Return the (x, y) coordinate for the center point of the cell that contains the specified text.  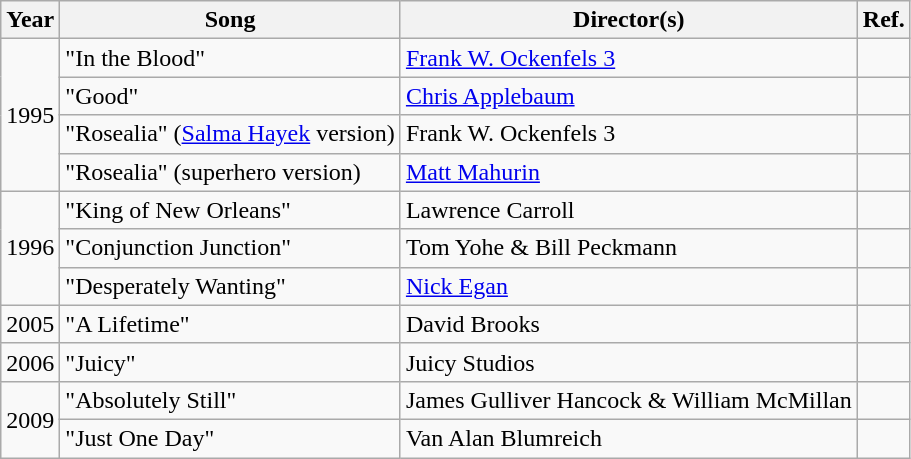
"Desperately Wanting" (230, 286)
"Just One Day" (230, 438)
1995 (30, 115)
"King of New Orleans" (230, 210)
Nick Egan (628, 286)
Van Alan Blumreich (628, 438)
James Gulliver Hancock & William McMillan (628, 400)
"A Lifetime" (230, 324)
David Brooks (628, 324)
Director(s) (628, 20)
Matt Mahurin (628, 172)
Tom Yohe & Bill Peckmann (628, 248)
2006 (30, 362)
"In the Blood" (230, 58)
2009 (30, 419)
"Juicy" (230, 362)
Ref. (884, 20)
Lawrence Carroll (628, 210)
Year (30, 20)
"Good" (230, 96)
1996 (30, 248)
"Rosealia" (superhero version) (230, 172)
"Absolutely Still" (230, 400)
Chris Applebaum (628, 96)
Juicy Studios (628, 362)
"Conjunction Junction" (230, 248)
"Rosealia" (Salma Hayek version) (230, 134)
2005 (30, 324)
Song (230, 20)
